Provide the (x, y) coordinate of the cell's center where the given text is located.  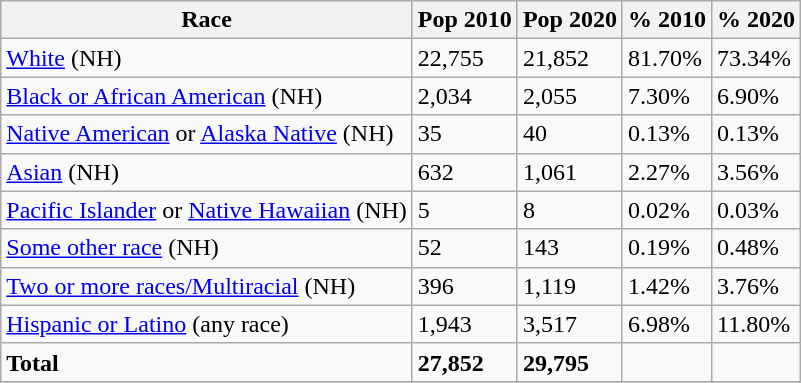
27,852 (464, 362)
Two or more races/Multiracial (NH) (207, 286)
29,795 (570, 362)
396 (464, 286)
Asian (NH) (207, 172)
5 (464, 210)
3.76% (756, 286)
White (NH) (207, 58)
81.70% (666, 58)
0.48% (756, 248)
2.27% (666, 172)
Some other race (NH) (207, 248)
7.30% (666, 96)
Pacific Islander or Native Hawaiian (NH) (207, 210)
0.02% (666, 210)
% 2020 (756, 20)
Pop 2010 (464, 20)
6.90% (756, 96)
22,755 (464, 58)
0.03% (756, 210)
Total (207, 362)
632 (464, 172)
35 (464, 134)
1,061 (570, 172)
0.19% (666, 248)
Pop 2020 (570, 20)
3,517 (570, 324)
2,034 (464, 96)
73.34% (756, 58)
Race (207, 20)
143 (570, 248)
Black or African American (NH) (207, 96)
40 (570, 134)
11.80% (756, 324)
% 2010 (666, 20)
8 (570, 210)
1,119 (570, 286)
1,943 (464, 324)
1.42% (666, 286)
Native American or Alaska Native (NH) (207, 134)
6.98% (666, 324)
52 (464, 248)
21,852 (570, 58)
Hispanic or Latino (any race) (207, 324)
3.56% (756, 172)
2,055 (570, 96)
